Search for the cell housing the specified text and yield its [X, Y] center coordinate. 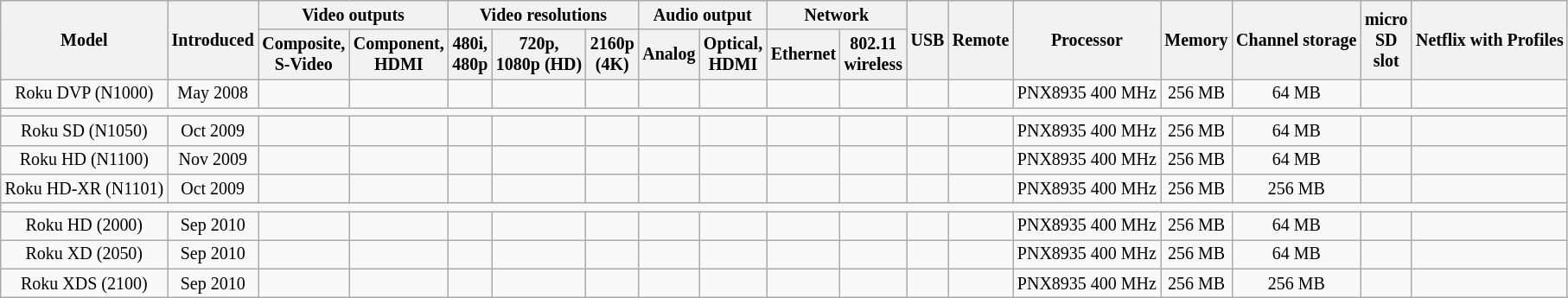
Roku HD-XR (N1101) [85, 188]
Video resolutions [543, 16]
Network [837, 16]
May 2008 [213, 93]
Analog [669, 55]
micro SD slot [1386, 40]
Netflix with Profiles [1489, 40]
Composite,S-Video [303, 55]
802.11wireless [873, 55]
Channel storage [1297, 40]
Ethernet [804, 55]
Component,HDMI [398, 55]
Remote [980, 40]
Roku XD (2050) [85, 254]
Roku SD (N1050) [85, 131]
Video outputs [353, 16]
720p,1080p (HD) [539, 55]
480i,480p [470, 55]
Introduced [213, 40]
Roku HD (N1100) [85, 159]
Processor [1087, 40]
USB [927, 40]
Audio output [703, 16]
Roku DVP (N1000) [85, 93]
Roku XDS (2100) [85, 283]
Optical,HDMI [733, 55]
Model [85, 40]
Memory [1196, 40]
Nov 2009 [213, 159]
2160p(4K) [612, 55]
Roku HD (2000) [85, 226]
